Search for the cell housing the specified text and yield its [x, y] center coordinate. 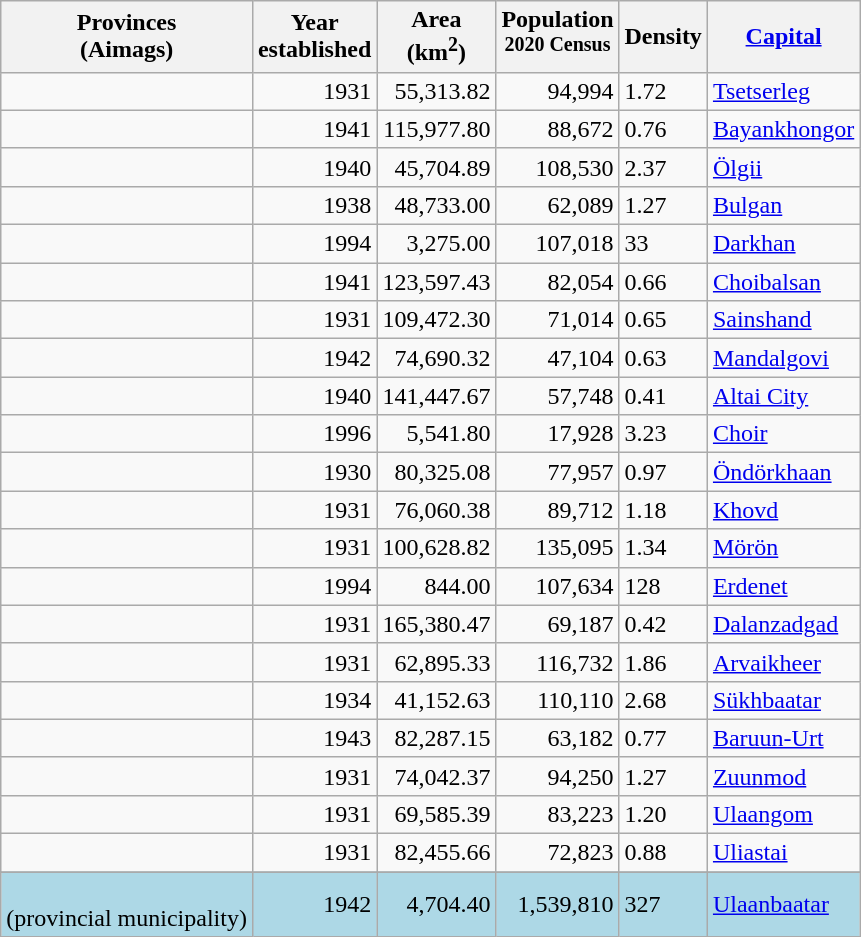
76,060.38 [436, 510]
Bulgan [783, 205]
71,014 [558, 320]
Erdenet [783, 586]
5,541.80 [436, 434]
55,313.82 [436, 91]
0.42 [663, 624]
327 [663, 904]
Density [663, 37]
2.37 [663, 167]
74,690.32 [436, 358]
1.72 [663, 91]
1.86 [663, 662]
107,634 [558, 586]
0.66 [663, 282]
0.88 [663, 853]
Choibalsan [783, 282]
Population2020 Census [558, 37]
0.41 [663, 396]
Area(km2) [436, 37]
0.63 [663, 358]
1934 [314, 700]
165,380.47 [436, 624]
17,928 [558, 434]
0.77 [663, 738]
94,994 [558, 91]
Sükhbaatar [783, 700]
Mörön [783, 548]
1.34 [663, 548]
82,054 [558, 282]
63,182 [558, 738]
47,104 [558, 358]
82,287.15 [436, 738]
57,748 [558, 396]
Ölgii [783, 167]
Mandalgovi [783, 358]
Öndörkhaan [783, 472]
Sainshand [783, 320]
Capital [783, 37]
123,597.43 [436, 282]
1943 [314, 738]
Choir [783, 434]
80,325.08 [436, 472]
94,250 [558, 776]
88,672 [558, 129]
128 [663, 586]
Provinces(Aimags) [127, 37]
3.23 [663, 434]
0.76 [663, 129]
Ulaanbaatar [783, 904]
1.20 [663, 814]
100,628.82 [436, 548]
77,957 [558, 472]
72,823 [558, 853]
1938 [314, 205]
Ulaangom [783, 814]
135,095 [558, 548]
108,530 [558, 167]
41,152.63 [436, 700]
1996 [314, 434]
Uliastai [783, 853]
4,704.40 [436, 904]
89,712 [558, 510]
1.18 [663, 510]
Tsetserleg [783, 91]
48,733.00 [436, 205]
Altai City [783, 396]
62,895.33 [436, 662]
1930 [314, 472]
110,110 [558, 700]
Bayankhongor [783, 129]
0.97 [663, 472]
Arvaikheer [783, 662]
107,018 [558, 244]
62,089 [558, 205]
1,539,810 [558, 904]
33 [663, 244]
Khovd [783, 510]
844.00 [436, 586]
82,455.66 [436, 853]
Yearestablished [314, 37]
Dalanzadgad [783, 624]
109,472.30 [436, 320]
45,704.89 [436, 167]
74,042.37 [436, 776]
141,447.67 [436, 396]
Darkhan [783, 244]
2.68 [663, 700]
(provincial municipality) [127, 904]
83,223 [558, 814]
69,187 [558, 624]
116,732 [558, 662]
0.65 [663, 320]
69,585.39 [436, 814]
Baruun-Urt [783, 738]
115,977.80 [436, 129]
3,275.00 [436, 244]
Zuunmod [783, 776]
